Find where the given text appears and provide that cell's center as (x, y) coordinate. 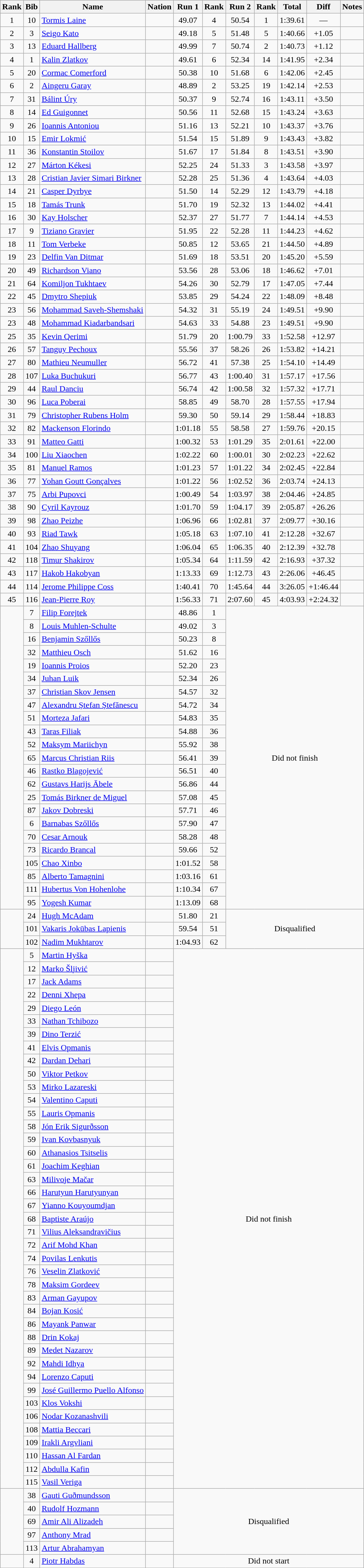
+24.13 (324, 481)
Vasil Veriga (93, 1482)
Abdulla Kafin (93, 1469)
Bálint Úry (93, 99)
Liu Xiaochen (93, 455)
Yianno Kouyoumdjan (93, 1205)
104 (32, 547)
Cormac Comerford (93, 73)
+26.26 (324, 507)
Ed Guigonnet (93, 112)
57.71 (188, 810)
1:43.11 (292, 99)
+17.56 (324, 375)
Did not start (269, 1561)
4:03.93 (292, 600)
Milivoje Mačar (93, 1179)
78 (32, 1285)
1:52.58 (292, 336)
Name (93, 7)
1:42.14 (292, 86)
Jack Adams (93, 981)
+14.49 (324, 362)
58.85 (188, 402)
+32.67 (324, 534)
55.19 (240, 310)
51.80 (188, 916)
Benjamin Szőllős (93, 639)
Baptiste Araújo (93, 1218)
89 (32, 1350)
50.38 (188, 73)
+1:46.44 (324, 587)
1:01.18 (188, 428)
Martin Hyška (93, 955)
1:06.96 (188, 520)
Bib (32, 7)
+18.83 (324, 415)
1:01.52 (188, 863)
Tomás Birkner de Miguel (93, 797)
Márton Kékesi (93, 165)
88 (32, 1337)
1:43.51 (292, 152)
1:06.04 (188, 547)
Cristian Javier Simari Birkner (93, 178)
Nation (159, 7)
Mathieu Neumuller (93, 362)
1:57.55 (292, 402)
1:39.61 (292, 20)
1:04.93 (188, 942)
114 (32, 587)
Ioannis Proios (93, 665)
1:59.76 (292, 428)
112 (32, 1469)
2:12.28 (292, 534)
111 (32, 889)
2:12.39 (292, 547)
49.61 (188, 60)
Maksim Gordeev (93, 1285)
54.24 (240, 297)
80 (32, 362)
Gauti Guðmundsson (93, 1495)
+4.41 (324, 205)
Arif Mohd Khan (93, 1245)
52.68 (240, 112)
1:00.49 (188, 494)
Cesar Arnouk (93, 837)
95 (32, 903)
Delfin Van Ditmar (93, 257)
52.25 (188, 165)
2:26.06 (292, 573)
1:01.23 (188, 468)
Diff (324, 7)
51.68 (240, 73)
+37.32 (324, 560)
87 (32, 810)
1:00.79 (240, 336)
1:43.43 (292, 138)
54.26 (188, 283)
54.72 (188, 705)
Dmytro Shepiuk (93, 297)
+4.18 (324, 191)
Timur Shakirov (93, 560)
1:53.82 (292, 349)
+4.03 (324, 178)
Hassan Al Fardan (93, 1456)
1:40.73 (292, 46)
97 (32, 1535)
85 (32, 876)
Klos Vokshi (93, 1403)
+7.44 (324, 283)
Alberto Tamagnini (93, 876)
Komiljon Tukhtaev (93, 283)
92 (32, 1363)
54.57 (188, 692)
1:04.17 (240, 507)
+2.53 (324, 86)
Total (292, 7)
2:02.45 (292, 468)
Denni Xhepa (93, 995)
3:26.05 (292, 587)
Zhao Peizhe (93, 520)
Arman Gayupov (93, 1298)
Manuel Ramos (93, 468)
Amir Ali Alizadeh (93, 1522)
Jean-Pierre Roy (93, 600)
107 (32, 375)
Marko Šljivić (93, 968)
Chao Xinbo (93, 863)
+2.45 (324, 73)
55.92 (188, 744)
50.23 (188, 639)
1:56.33 (188, 600)
Taras Filiak (93, 731)
Maksym Mariichyn (93, 744)
99 (32, 1390)
Aingeru Garay (93, 86)
2:02.23 (292, 455)
+22.62 (324, 455)
Veselin Zlatković (93, 1271)
54.83 (188, 718)
+3.50 (324, 99)
1:00.32 (188, 442)
57.08 (188, 797)
94 (32, 1377)
86 (32, 1324)
51.69 (188, 257)
58.70 (240, 402)
93 (32, 534)
2:07.60 (240, 600)
53.65 (240, 244)
1:46.62 (292, 270)
51.54 (188, 138)
Luca Poberai (93, 402)
Dardan Dehari (93, 1061)
Morteza Jafari (93, 718)
1:45.20 (292, 257)
Medet Nazarov (93, 1350)
+17.71 (324, 389)
1:01.29 (240, 442)
53.25 (240, 86)
56.41 (188, 758)
Ivan Kovbasnyuk (93, 1140)
51.16 (188, 125)
Yohan Goutt Gonçalves (93, 481)
100 (32, 455)
Casper Dyrbye (93, 191)
Riad Tawk (93, 534)
53.51 (240, 257)
Lorenzo Caputi (93, 1377)
Alexandru Ștefan Ștefănescu (93, 705)
116 (32, 600)
53.85 (188, 297)
+4.62 (324, 231)
Richardson Viano (93, 270)
76 (32, 1271)
Lauris Opmanis (93, 1113)
55.56 (188, 349)
Dino Terzić (93, 1034)
77 (32, 481)
90 (32, 507)
+7.01 (324, 270)
106 (32, 1416)
Mirko Lazareski (93, 1087)
+4.53 (324, 218)
Tiziano Gravier (93, 231)
1:43.64 (292, 178)
+22.84 (324, 468)
Run 2 (240, 7)
1:13.09 (188, 903)
Arbi Pupovci (93, 494)
Cyril Kayrouz (93, 507)
52.79 (240, 283)
Konstantin Stoilov (93, 152)
56.72 (188, 362)
53.06 (240, 270)
Luka Buchukuri (93, 375)
56.77 (188, 375)
1:03.97 (240, 494)
Rudolf Hozmann (93, 1508)
1:48.09 (292, 297)
96 (32, 402)
Valentino Caputi (93, 1100)
73 (32, 850)
50.54 (240, 20)
Jerome Philippe Coss (93, 587)
101 (32, 929)
1:58.44 (292, 415)
54.63 (188, 323)
Ioannis Antoniou (93, 125)
Yogesh Kumar (93, 903)
+46.45 (324, 573)
57.38 (240, 362)
50.37 (188, 99)
Anthony Mrad (93, 1535)
+14.21 (324, 349)
1:13.33 (188, 573)
1:00.40 (240, 375)
1:00.01 (240, 455)
51.50 (188, 191)
+8.48 (324, 297)
1:44.23 (292, 231)
51.67 (188, 152)
103 (32, 1403)
Kalin Zlatkov (93, 60)
Piotr Habdas (93, 1561)
1:40.41 (188, 587)
Hubertus Von Hohenlohe (93, 889)
+3.76 (324, 125)
1:54.10 (292, 362)
79 (32, 415)
52.37 (188, 218)
59.66 (188, 850)
105 (32, 863)
1:03.16 (188, 876)
51.77 (240, 218)
Notes (352, 7)
51.70 (188, 205)
Mayank Panwar (93, 1324)
Raul Danciu (93, 389)
Kevin Qerimi (93, 336)
Nadim Mukhtarov (93, 942)
Joachim Keghian (93, 1166)
— (324, 20)
Marcus Christian Riis (93, 758)
2:16.93 (292, 560)
51.36 (240, 178)
102 (32, 942)
1:43.37 (292, 125)
Mahdi Idhya (93, 1363)
+4.89 (324, 244)
Rastko Blagojević (93, 771)
1:05.18 (188, 534)
Diego León (93, 1008)
59.14 (240, 415)
83 (32, 1298)
1:43.24 (292, 112)
118 (32, 560)
+2.34 (324, 60)
Athanasios Tsitselis (93, 1153)
Louis Muhlen-Schulte (93, 626)
84 (32, 1311)
+22.00 (324, 442)
49.99 (188, 46)
Emir Lokmić (93, 138)
117 (32, 573)
81 (32, 468)
Elvis Opmanis (93, 1048)
48.89 (188, 86)
51.79 (188, 336)
1:12.73 (240, 573)
113 (32, 1548)
+17.94 (324, 402)
52.21 (240, 125)
56.74 (188, 389)
98 (32, 520)
1:06.35 (240, 547)
51.48 (240, 33)
Christian Skov Jensen (93, 692)
Nathan Tchibozo (93, 1021)
+3.82 (324, 138)
Tormis Laine (93, 20)
75 (32, 494)
49.07 (188, 20)
1:05.34 (188, 560)
1:44.14 (292, 218)
58.58 (240, 428)
+3.63 (324, 112)
51.62 (188, 652)
+32.78 (324, 547)
Irakli Argvliani (93, 1443)
56.86 (188, 784)
1:57.32 (292, 389)
1:02.22 (188, 455)
1:07.10 (240, 534)
Tom Verbeke (93, 244)
Jakov Dobreski (93, 810)
54.32 (188, 310)
Mackenson Florindo (93, 428)
59.54 (188, 929)
53.56 (188, 270)
Matteo Gatti (93, 442)
Zhao Shuyang (93, 547)
1:40.66 (292, 33)
Gustavs Harijs Ābele (93, 784)
+12.97 (324, 336)
58.26 (240, 349)
Artur Abrahamyan (93, 1548)
Drin Kokaj (93, 1337)
52.74 (240, 99)
1:01.70 (188, 507)
52.20 (188, 665)
51.89 (240, 138)
Hakob Hakobyan (93, 573)
Seigo Kato (93, 33)
1:41.95 (292, 60)
1:44.50 (292, 244)
51.84 (240, 152)
Harutyun Harutyunyan (93, 1192)
109 (32, 1443)
59.30 (188, 415)
2:03.74 (292, 481)
Ricardo Brancal (93, 850)
1:42.06 (292, 73)
Viktor Petkov (93, 1074)
+24.85 (324, 494)
Juhan Luik (93, 679)
2:09.77 (292, 520)
Jón Erik Sigurðsson (93, 1126)
+3.90 (324, 152)
115 (32, 1482)
Kay Holscher (93, 218)
1:57.17 (292, 375)
Tamás Trunk (93, 205)
1:02.52 (240, 481)
Run 1 (188, 7)
108 (32, 1430)
2:04.46 (292, 494)
Christopher Rubens Holm (93, 415)
+20.15 (324, 428)
52.29 (240, 191)
50.74 (240, 46)
48.86 (188, 613)
1:43.79 (292, 191)
Mohammad Saveh-Shemshaki (93, 310)
Tanguy Pechoux (93, 349)
49.18 (188, 33)
+1.12 (324, 46)
74 (32, 1258)
Filip Forejtek (93, 613)
1:11.59 (240, 560)
1:47.05 (292, 283)
1:00.58 (240, 389)
Barnabas Szőllős (93, 824)
+5.59 (324, 257)
Vakaris Jokūbas Lapienis (93, 929)
58.28 (188, 837)
+3.97 (324, 165)
56.51 (188, 771)
52.32 (240, 205)
1:44.02 (292, 205)
2:05.87 (292, 507)
51.95 (188, 231)
50.85 (188, 244)
72 (32, 1245)
110 (32, 1456)
49.02 (188, 626)
1:45.64 (240, 587)
82 (32, 428)
+2:24.32 (324, 600)
Vilius Aleksandravičius (93, 1232)
+30.16 (324, 520)
Eduard Hallberg (93, 46)
Mattia Beccari (93, 1430)
1:43.58 (292, 165)
1:02.81 (240, 520)
Bojan Kosić (93, 1311)
Povilas Lenkutis (93, 1258)
2:01.61 (292, 442)
Matthieu Osch (93, 652)
Hugh McAdam (93, 916)
Mohammad Kiadarbandsari (93, 323)
Nodar Kozanashvili (93, 1416)
91 (32, 442)
50.56 (188, 112)
51.33 (240, 165)
José Guillermo Puello Alfonso (93, 1390)
+1.05 (324, 33)
1:10.34 (188, 889)
57.90 (188, 824)
